Provide the (x, y) coordinate of the cell's center where the given text is located.  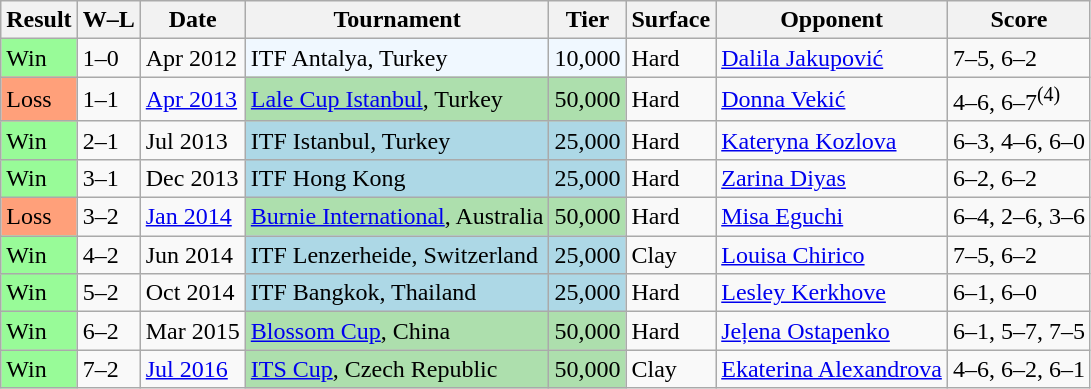
ITS Cup, Czech Republic (397, 369)
4–2 (108, 255)
4–6, 6–7(4) (1018, 100)
Dalila Jakupović (832, 58)
2–1 (108, 140)
Jan 2014 (192, 217)
W–L (108, 20)
6–2 (108, 331)
Opponent (832, 20)
ITF Lenzerheide, Switzerland (397, 255)
3–2 (108, 217)
ITF Bangkok, Thailand (397, 293)
6–1, 5–7, 7–5 (1018, 331)
Zarina Diyas (832, 178)
1–1 (108, 100)
Burnie International, Australia (397, 217)
Surface (671, 20)
Lesley Kerkhove (832, 293)
4–6, 6–2, 6–1 (1018, 369)
3–1 (108, 178)
Tier (588, 20)
Date (192, 20)
6–2, 6–2 (1018, 178)
Jul 2016 (192, 369)
Kateryna Kozlova (832, 140)
Score (1018, 20)
1–0 (108, 58)
6–4, 2–6, 3–6 (1018, 217)
Jun 2014 (192, 255)
ITF Istanbul, Turkey (397, 140)
ITF Antalya, Turkey (397, 58)
Dec 2013 (192, 178)
Donna Vekić (832, 100)
Blossom Cup, China (397, 331)
5–2 (108, 293)
Ekaterina Alexandrova (832, 369)
Mar 2015 (192, 331)
10,000 (588, 58)
Tournament (397, 20)
ITF Hong Kong (397, 178)
Lale Cup Istanbul, Turkey (397, 100)
Apr 2013 (192, 100)
6–1, 6–0 (1018, 293)
7–2 (108, 369)
Misa Eguchi (832, 217)
Louisa Chirico (832, 255)
6–3, 4–6, 6–0 (1018, 140)
Jeļena Ostapenko (832, 331)
Apr 2012 (192, 58)
Result (39, 20)
Jul 2013 (192, 140)
Oct 2014 (192, 293)
